Determine the [x, y] coordinate at the center of the cell enclosing the given text.  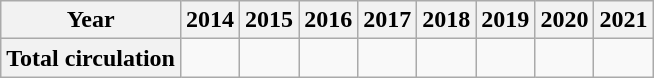
2017 [388, 20]
2019 [506, 20]
Total circulation [91, 58]
2020 [564, 20]
Year [91, 20]
2014 [210, 20]
2021 [624, 20]
2018 [446, 20]
2016 [328, 20]
2015 [270, 20]
